Identify which cell holds the provided text, then report its (X, Y) central coordinate. 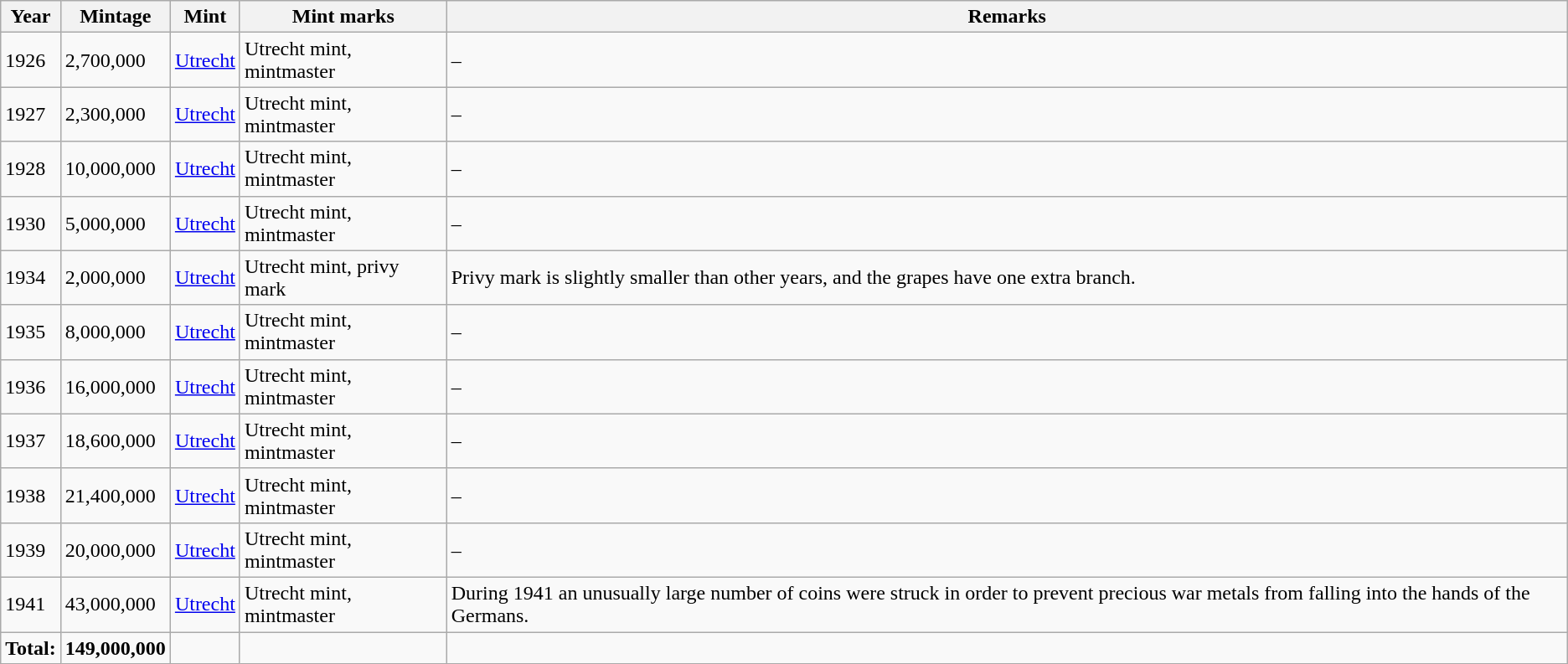
Mintage (116, 17)
10,000,000 (116, 169)
Year (31, 17)
Total: (31, 647)
Mint (204, 17)
1934 (31, 278)
Mint marks (343, 17)
20,000,000 (116, 549)
8,000,000 (116, 332)
During 1941 an unusually large number of coins were struck in order to prevent precious war metals from falling into the hands of the Germans. (1007, 605)
5,000,000 (116, 223)
2,000,000 (116, 278)
18,600,000 (116, 440)
21,400,000 (116, 496)
1935 (31, 332)
Remarks (1007, 17)
1927 (31, 114)
2,700,000 (116, 60)
1936 (31, 387)
16,000,000 (116, 387)
1939 (31, 549)
2,300,000 (116, 114)
43,000,000 (116, 605)
Privy mark is slightly smaller than other years, and the grapes have one extra branch. (1007, 278)
149,000,000 (116, 647)
1938 (31, 496)
1937 (31, 440)
1930 (31, 223)
1928 (31, 169)
1926 (31, 60)
1941 (31, 605)
Utrecht mint, privy mark (343, 278)
